Determine the [X, Y] coordinate at the center of the cell enclosing the given text.  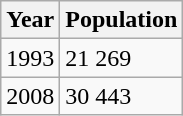
1993 [30, 58]
30 443 [122, 96]
2008 [30, 96]
Population [122, 20]
21 269 [122, 58]
Year [30, 20]
